Extract the (X, Y) coordinate from the center of the cell holding the provided text.  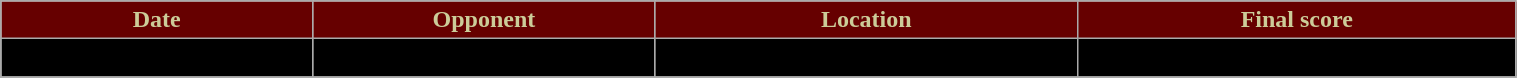
Location (866, 20)
Opponent (484, 20)
Potsdam, NY (866, 58)
March 15 (157, 58)
Clarkson (484, 58)
Date (157, 20)
1–3, Clarkson (1298, 58)
Final score (1298, 20)
